Search for the cell housing the specified text and yield its (x, y) center coordinate. 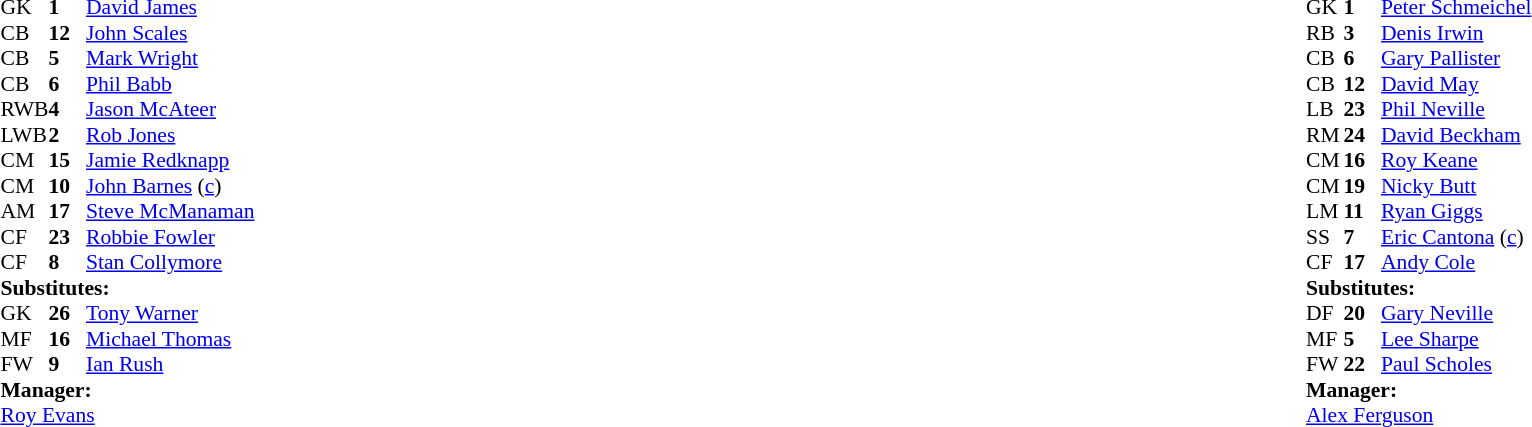
10 (67, 186)
LWB (24, 135)
Denis Irwin (1456, 33)
Paul Scholes (1456, 365)
Stan Collymore (170, 263)
Jamie Redknapp (170, 161)
LM (1325, 211)
9 (67, 365)
26 (67, 313)
SS (1325, 237)
Roy Keane (1456, 161)
Steve McManaman (170, 211)
Eric Cantona (c) (1456, 237)
David May (1456, 84)
2 (67, 135)
Ian Rush (170, 365)
GK (24, 313)
RM (1325, 135)
Michael Thomas (170, 339)
19 (1363, 186)
Tony Warner (170, 313)
David Beckham (1456, 135)
4 (67, 109)
Gary Pallister (1456, 59)
8 (67, 263)
John Barnes (c) (170, 186)
Ryan Giggs (1456, 211)
RWB (24, 109)
3 (1363, 33)
AM (24, 211)
11 (1363, 211)
Gary Neville (1456, 313)
24 (1363, 135)
Mark Wright (170, 59)
John Scales (170, 33)
22 (1363, 365)
DF (1325, 313)
15 (67, 161)
Nicky Butt (1456, 186)
Lee Sharpe (1456, 339)
Phil Neville (1456, 109)
RB (1325, 33)
Robbie Fowler (170, 237)
7 (1363, 237)
Phil Babb (170, 84)
LB (1325, 109)
20 (1363, 313)
Andy Cole (1456, 263)
Rob Jones (170, 135)
Jason McAteer (170, 109)
